From the cell containing the given text, extract its center point as [x, y] coordinate. 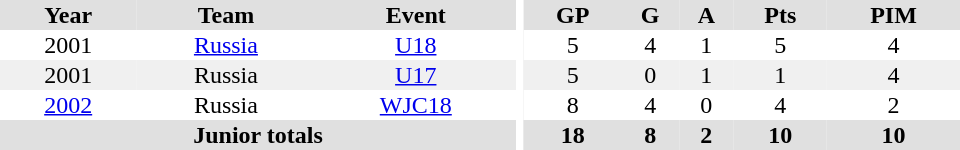
U18 [416, 45]
GP [572, 15]
U17 [416, 75]
Junior totals [258, 135]
Pts [781, 15]
2002 [68, 105]
18 [572, 135]
Year [68, 15]
A [706, 15]
Event [416, 15]
G [650, 15]
Team [226, 15]
WJC18 [416, 105]
PIM [894, 15]
